Return the (x, y) coordinate for the center point of the cell that contains the specified text.  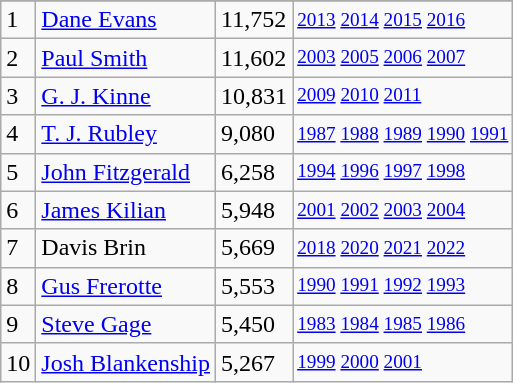
6,258 (254, 172)
1990 1991 1992 1993 (403, 286)
Gus Frerotte (126, 286)
G. J. Kinne (126, 96)
1999 2000 2001 (403, 362)
Steve Gage (126, 324)
1983 1984 1985 1986 (403, 324)
Josh Blankenship (126, 362)
8 (18, 286)
Paul Smith (126, 58)
Davis Brin (126, 248)
2001 2002 2003 2004 (403, 210)
11,752 (254, 20)
5,669 (254, 248)
5,450 (254, 324)
3 (18, 96)
5 (18, 172)
5,948 (254, 210)
2003 2005 2006 2007 (403, 58)
9 (18, 324)
10,831 (254, 96)
11,602 (254, 58)
6 (18, 210)
10 (18, 362)
2013 2014 2015 2016 (403, 20)
4 (18, 134)
9,080 (254, 134)
T. J. Rubley (126, 134)
2 (18, 58)
7 (18, 248)
1994 1996 1997 1998 (403, 172)
John Fitzgerald (126, 172)
2009 2010 2011 (403, 96)
1987 1988 1989 1990 1991 (403, 134)
5,553 (254, 286)
5,267 (254, 362)
Dane Evans (126, 20)
1 (18, 20)
2018 2020 2021 2022 (403, 248)
James Kilian (126, 210)
